Output the [x, y] coordinate of the center of the cell containing the given text.  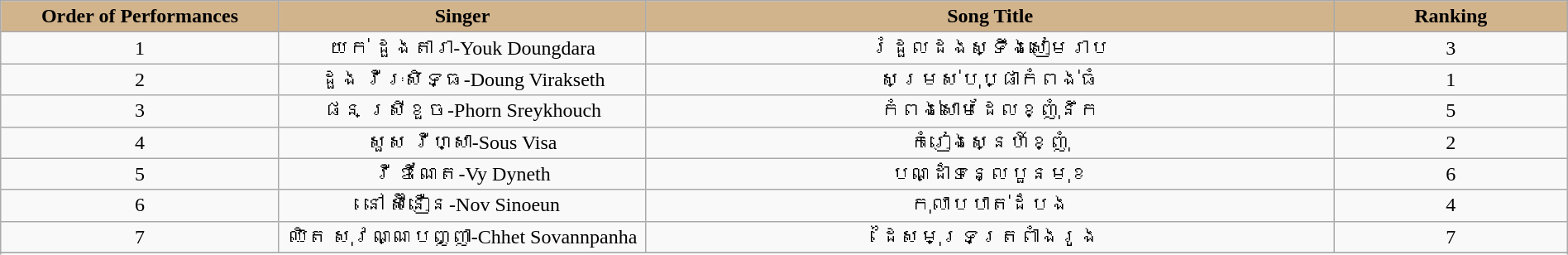
Order of Performances [140, 17]
Ranking [1451, 17]
កំរៀងស្នេហ៍ខ្ញុំ [990, 142]
Song Title [990, 17]
សួស វីហ្សា-Sous Visa [462, 142]
វី ឌីណែត-Vy Dyneth [462, 174]
កំពង់សោមដែលខ្ញុំនឹក [990, 111]
បណ្ដាំទន្លេបួនមុខ [990, 174]
ផន ស្រីខួច-Phorn Sreykhouch [462, 111]
រំដួលដងស្ទឹងសៀមរាប [990, 48]
ដៃសមុទ្រត្រពាំងរូង [990, 237]
Singer [462, 17]
ដួង វីរៈសិទ្ធ-Doung Virakseth [462, 79]
កុលាបបាត់ដំបង [990, 205]
នៅ ស៊ីនឿន-Nov Sinoeun [462, 205]
សម្រស់បុប្ផាកំពង់ធំ [990, 79]
ឈិត សុវណ្ណបញ្ញា-Chhet Sovannpanha [462, 237]
យក់ ដួងតារា-Youk Doungdara [462, 48]
